Find where the given text appears and provide that cell's center as [X, Y] coordinate. 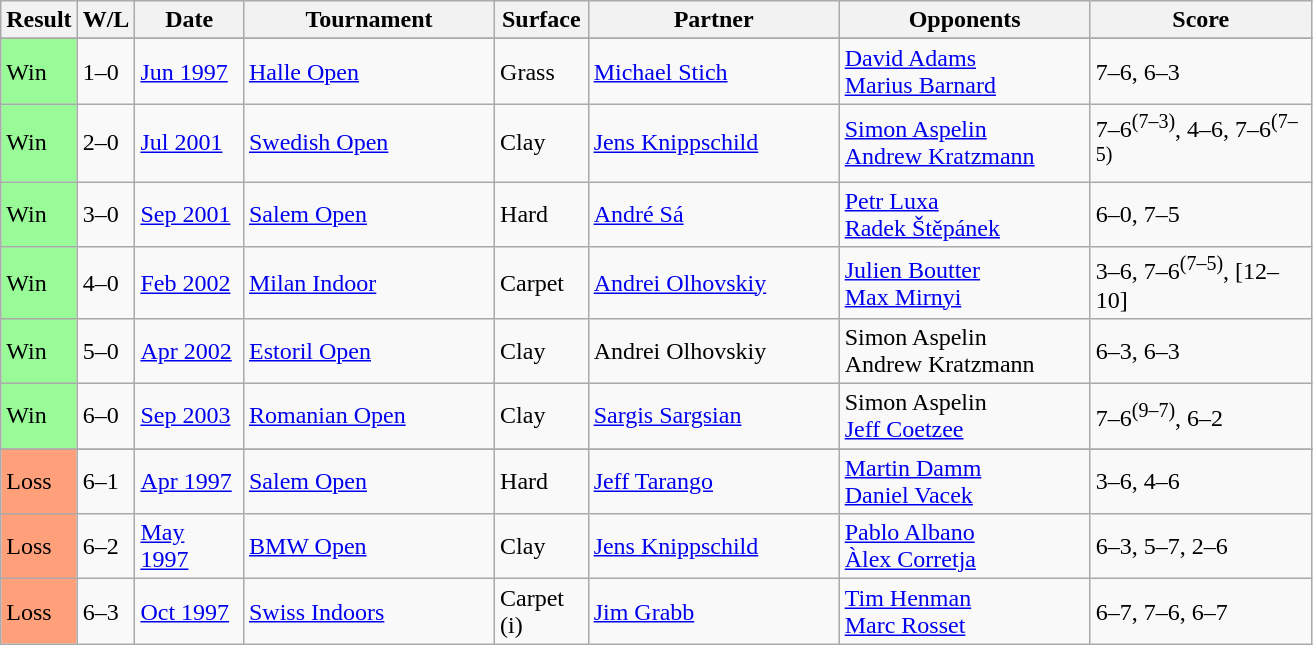
Jeff Tarango [714, 482]
Sep 2001 [190, 214]
6–0, 7–5 [1200, 214]
Michael Stich [714, 72]
Score [1200, 20]
Julien Boutter Max Mirnyi [964, 283]
Simon Aspelin Jeff Coetzee [964, 416]
Apr 2002 [190, 352]
4–0 [106, 283]
Jim Grabb [714, 612]
Oct 1997 [190, 612]
1–0 [106, 72]
BMW Open [368, 546]
Tournament [368, 20]
Estoril Open [368, 352]
Opponents [964, 20]
Swedish Open [368, 143]
Swiss Indoors [368, 612]
Jul 2001 [190, 143]
2–0 [106, 143]
W/L [106, 20]
Jun 1997 [190, 72]
7–6(7–3), 4–6, 7–6(7–5) [1200, 143]
Carpet [542, 283]
Partner [714, 20]
David Adams Marius Barnard [964, 72]
Date [190, 20]
Pablo Albano Àlex Corretja [964, 546]
6–1 [106, 482]
Carpet (i) [542, 612]
3–6, 4–6 [1200, 482]
Sargis Sargsian [714, 416]
Halle Open [368, 72]
3–0 [106, 214]
Petr Luxa Radek Štěpánek [964, 214]
Apr 1997 [190, 482]
6–3 [106, 612]
Martin Damm Daniel Vacek [964, 482]
6–3, 6–3 [1200, 352]
3–6, 7–6(7–5), [12–10] [1200, 283]
Result [39, 20]
Milan Indoor [368, 283]
Grass [542, 72]
May 1997 [190, 546]
7–6(9–7), 6–2 [1200, 416]
6–2 [106, 546]
Tim Henman Marc Rosset [964, 612]
6–7, 7–6, 6–7 [1200, 612]
6–0 [106, 416]
André Sá [714, 214]
Feb 2002 [190, 283]
Surface [542, 20]
Romanian Open [368, 416]
7–6, 6–3 [1200, 72]
6–3, 5–7, 2–6 [1200, 546]
5–0 [106, 352]
Sep 2003 [190, 416]
